For the text-containing cell, return its midpoint in [X, Y] coordinate format. 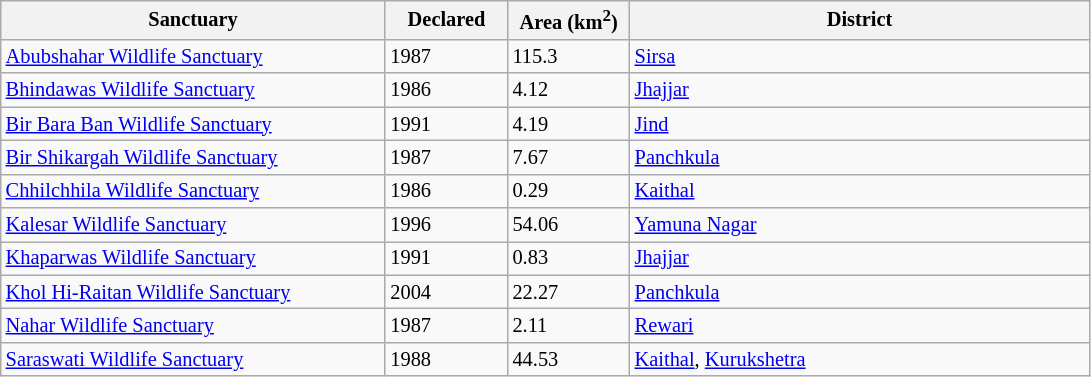
54.06 [569, 225]
Nahar Wildlife Sanctuary [194, 326]
44.53 [569, 359]
Khaparwas Wildlife Sanctuary [194, 258]
1988 [446, 359]
22.27 [569, 292]
Saraswati Wildlife Sanctuary [194, 359]
0.29 [569, 191]
Jind [860, 124]
Kaithal [860, 191]
2.11 [569, 326]
Bir Shikargah Wildlife Sanctuary [194, 157]
Chhilchhila Wildlife Sanctuary [194, 191]
Kalesar Wildlife Sanctuary [194, 225]
Rewari [860, 326]
Bhindawas Wildlife Sanctuary [194, 90]
7.67 [569, 157]
1996 [446, 225]
Kaithal, Kurukshetra [860, 359]
Khol Hi-Raitan Wildlife Sanctuary [194, 292]
Abubshahar Wildlife Sanctuary [194, 56]
2004 [446, 292]
4.19 [569, 124]
District [860, 20]
Declared [446, 20]
0.83 [569, 258]
115.3 [569, 56]
Yamuna Nagar [860, 225]
Area (km2) [569, 20]
Sanctuary [194, 20]
Sirsa [860, 56]
4.12 [569, 90]
Bir Bara Ban Wildlife Sanctuary [194, 124]
